Extract the [X, Y] coordinate from the center of the cell holding the provided text.  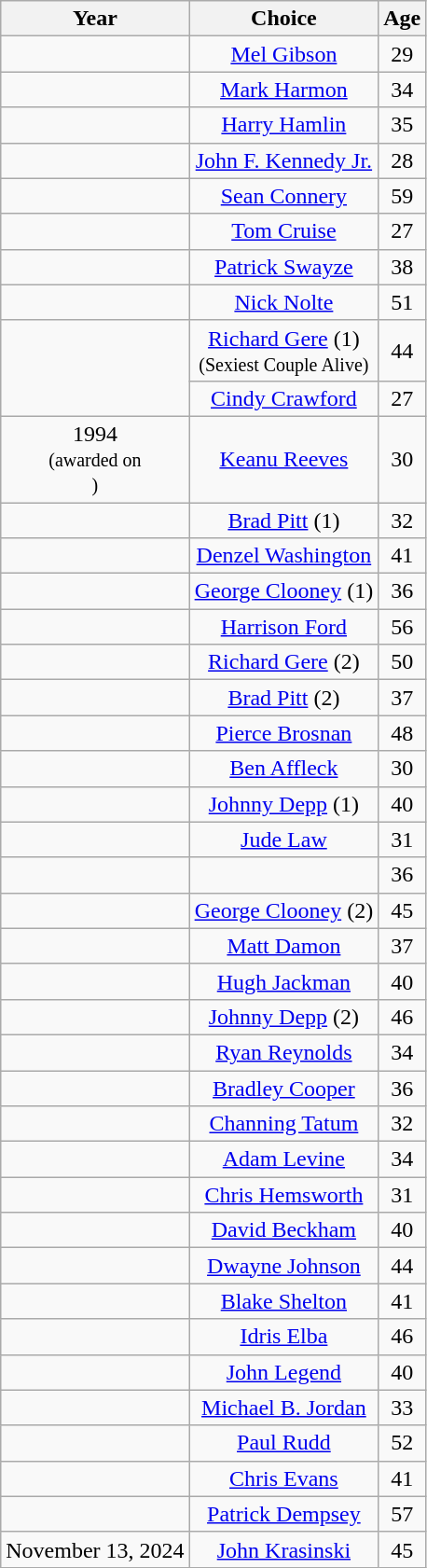
59 [403, 196]
Idris Elba [283, 1337]
52 [403, 1443]
George Clooney (1) [283, 591]
Brad Pitt (1) [283, 520]
Harry Hamlin [283, 125]
Adam Levine [283, 1159]
1994 (awarded on ) [95, 459]
David Beckham [283, 1230]
Cindy Crawford [283, 398]
Michael B. Jordan [283, 1408]
John Legend [283, 1372]
28 [403, 160]
Mark Harmon [283, 90]
35 [403, 125]
November 13, 2024 [95, 1549]
Denzel Washington [283, 556]
57 [403, 1514]
Channing Tatum [283, 1124]
Jude Law [283, 840]
33 [403, 1408]
Matt Damon [283, 946]
Bradley Cooper [283, 1089]
Keanu Reeves [283, 459]
Nick Nolte [283, 302]
48 [403, 733]
Johnny Depp (2) [283, 1017]
Sean Connery [283, 196]
George Clooney (2) [283, 910]
Patrick Swayze [283, 267]
51 [403, 302]
Tom Cruise [283, 231]
Chris Hemsworth [283, 1195]
Richard Gere (1)(Sexiest Couple Alive) [283, 351]
Blake Shelton [283, 1301]
Pierce Brosnan [283, 733]
Paul Rudd [283, 1443]
John Krasinski [283, 1549]
Brad Pitt (2) [283, 698]
Chris Evans [283, 1478]
Patrick Dempsey [283, 1514]
John F. Kennedy Jr. [283, 160]
Ben Affleck [283, 769]
Richard Gere (2) [283, 662]
29 [403, 54]
Hugh Jackman [283, 981]
56 [403, 627]
Johnny Depp (1) [283, 804]
38 [403, 267]
Dwayne Johnson [283, 1266]
Mel Gibson [283, 54]
Age [403, 19]
Year [95, 19]
Harrison Ford [283, 627]
Ryan Reynolds [283, 1052]
Choice [283, 19]
50 [403, 662]
